Scan for the cell matching the given text and deliver its [x, y] coordinate at center. 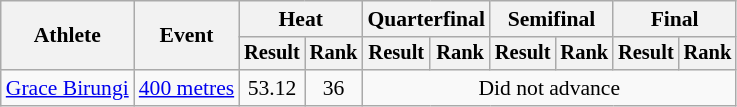
Athlete [68, 36]
Quarterfinal [426, 19]
Grace Birungi [68, 88]
Heat [300, 19]
53.12 [272, 88]
Event [186, 36]
Final [674, 19]
Semifinal [552, 19]
Did not advance [549, 88]
36 [334, 88]
400 metres [186, 88]
